Scan for the cell matching the given text and deliver its [x, y] coordinate at center. 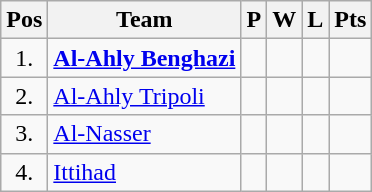
Al-Ahly Tripoli [144, 96]
Al-Nasser [144, 134]
Ittihad [144, 172]
P [254, 20]
Pts [350, 20]
Pos [24, 20]
1. [24, 58]
4. [24, 172]
Team [144, 20]
2. [24, 96]
3. [24, 134]
Al-Ahly Benghazi [144, 58]
L [316, 20]
W [284, 20]
